Detect which cell encompasses the target text, then output its [X, Y] center coordinate. 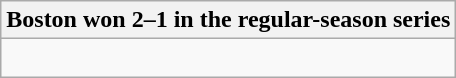
Boston won 2–1 in the regular-season series [228, 20]
